Provide the (x, y) coordinate of the cell's center where the given text is located.  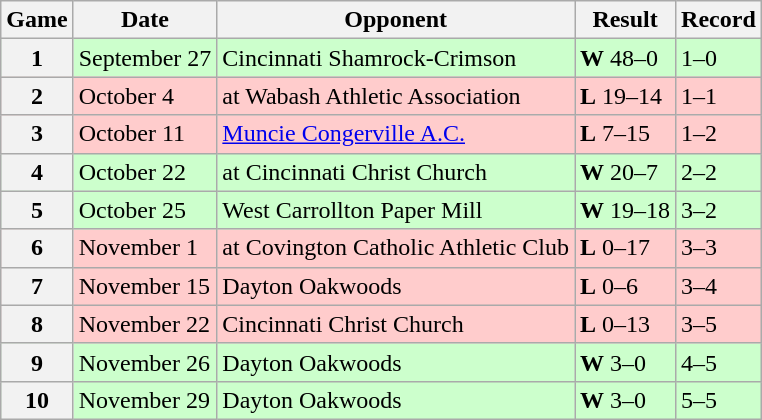
2 (37, 96)
L 0–17 (626, 248)
Record (719, 20)
7 (37, 286)
9 (37, 362)
at Covington Catholic Athletic Club (396, 248)
L 0–6 (626, 286)
L 0–13 (626, 324)
October 22 (145, 172)
W 20–7 (626, 172)
Cincinnati Christ Church (396, 324)
4 (37, 172)
4–5 (719, 362)
October 25 (145, 210)
November 1 (145, 248)
Muncie Congerville A.C. (396, 134)
2–2 (719, 172)
3–2 (719, 210)
Date (145, 20)
3–3 (719, 248)
8 (37, 324)
October 4 (145, 96)
Cincinnati Shamrock-Crimson (396, 58)
Game (37, 20)
West Carrollton Paper Mill (396, 210)
L 19–14 (626, 96)
3–5 (719, 324)
5–5 (719, 400)
at Wabash Athletic Association (396, 96)
10 (37, 400)
1 (37, 58)
L 7–15 (626, 134)
November 29 (145, 400)
1–0 (719, 58)
1–2 (719, 134)
3–4 (719, 286)
3 (37, 134)
November 22 (145, 324)
W 19–18 (626, 210)
November 26 (145, 362)
Opponent (396, 20)
Result (626, 20)
September 27 (145, 58)
October 11 (145, 134)
6 (37, 248)
W 48–0 (626, 58)
at Cincinnati Christ Church (396, 172)
1–1 (719, 96)
5 (37, 210)
November 15 (145, 286)
